Detect which cell encompasses the target text, then output its (X, Y) center coordinate. 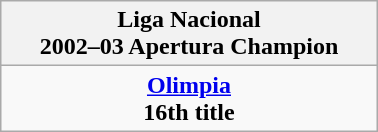
Liga Nacional2002–03 Apertura Champion (189, 34)
Olimpia16th title (189, 98)
